Extract the [x, y] coordinate from the center of the cell holding the provided text.  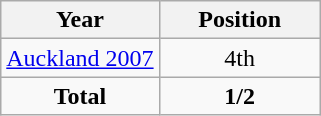
Position [240, 20]
Auckland 2007 [80, 58]
Year [80, 20]
4th [240, 58]
Total [80, 96]
1/2 [240, 96]
